For the text-containing cell, return its midpoint in (X, Y) coordinate format. 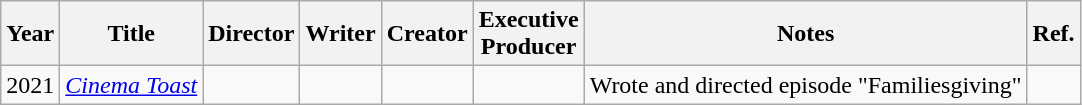
Title (132, 34)
Ref. (1054, 34)
Cinema Toast (132, 85)
Creator (427, 34)
Year (30, 34)
Director (252, 34)
Writer (340, 34)
ExecutiveProducer (528, 34)
Notes (806, 34)
2021 (30, 85)
Wrote and directed episode "Familiesgiving" (806, 85)
